Scan for the cell matching the given text and deliver its [x, y] coordinate at center. 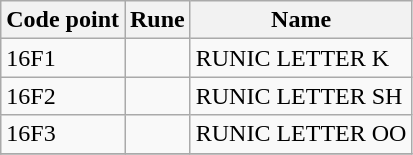
16F3 [63, 134]
RUNIC LETTER SH [301, 96]
RUNIC LETTER K [301, 58]
RUNIC LETTER OO [301, 134]
16F2 [63, 96]
Rune [157, 20]
Code point [63, 20]
Name [301, 20]
16F1 [63, 58]
